Return the [x, y] coordinate for the center point of the cell that contains the specified text.  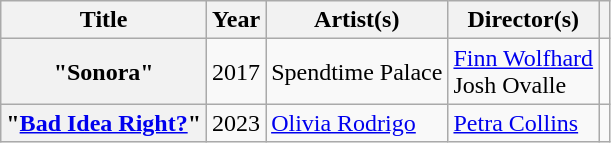
Olivia Rodrigo [357, 123]
Director(s) [524, 20]
Artist(s) [357, 20]
Year [236, 20]
"Sonora" [104, 72]
2017 [236, 72]
Spendtime Palace [357, 72]
Petra Collins [524, 123]
2023 [236, 123]
Finn WolfhardJosh Ovalle [524, 72]
Title [104, 20]
"Bad Idea Right?" [104, 123]
